Output the (x, y) coordinate of the center of the cell containing the given text.  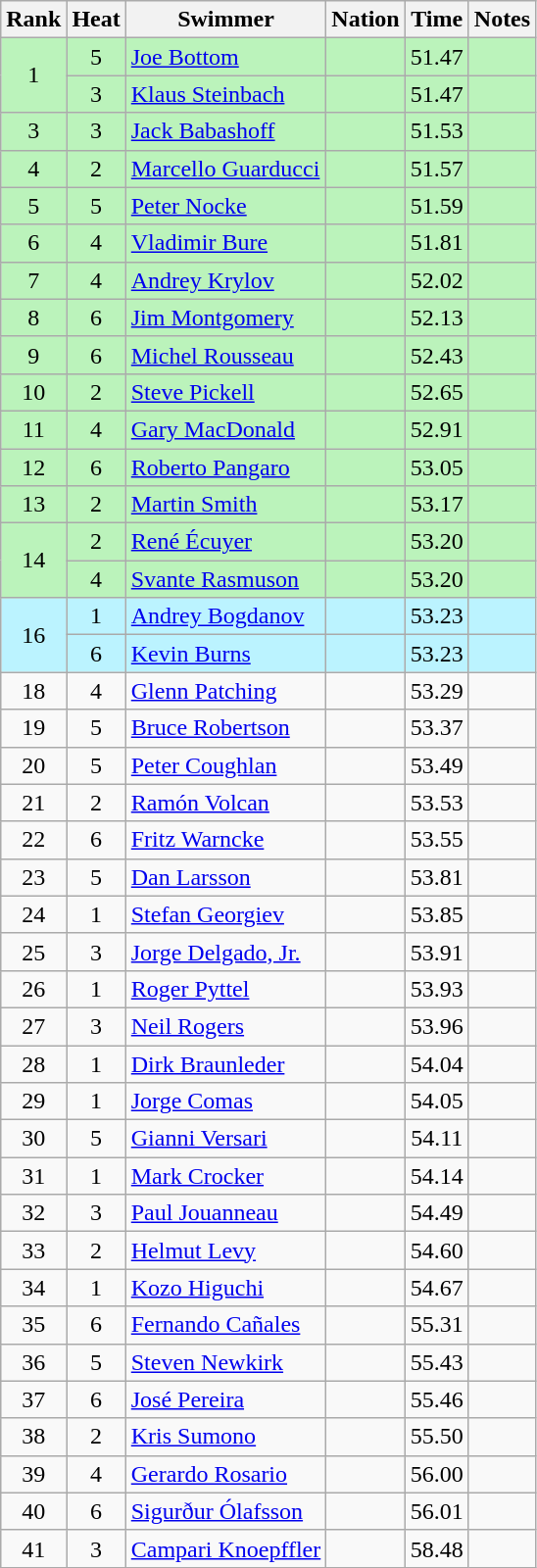
53.91 (437, 952)
53.93 (437, 989)
Rank (33, 20)
52.65 (437, 392)
René Écuyer (225, 542)
53.05 (437, 467)
32 (33, 1213)
Michel Rousseau (225, 355)
Kozo Higuchi (225, 1288)
Fritz Warncke (225, 840)
53.49 (437, 765)
Nation (366, 20)
28 (33, 1063)
11 (33, 429)
12 (33, 467)
55.46 (437, 1399)
34 (33, 1288)
13 (33, 505)
26 (33, 989)
Fernando Cañales (225, 1325)
14 (33, 561)
31 (33, 1176)
Bruce Robertson (225, 728)
Ramón Volcan (225, 803)
56.00 (437, 1474)
Heat (96, 20)
54.14 (437, 1176)
54.05 (437, 1102)
25 (33, 952)
53.17 (437, 505)
Neil Rogers (225, 1026)
Jim Montgomery (225, 318)
36 (33, 1362)
52.13 (437, 318)
José Pereira (225, 1399)
Roberto Pangaro (225, 467)
Dirk Braunleder (225, 1063)
52.91 (437, 429)
Martin Smith (225, 505)
Roger Pyttel (225, 989)
27 (33, 1026)
24 (33, 914)
23 (33, 877)
53.37 (437, 728)
51.53 (437, 131)
21 (33, 803)
Paul Jouanneau (225, 1213)
Dan Larsson (225, 877)
53.96 (437, 1026)
29 (33, 1102)
51.59 (437, 206)
Mark Crocker (225, 1176)
55.31 (437, 1325)
38 (33, 1437)
Time (437, 20)
Svante Rasmuson (225, 579)
53.85 (437, 914)
Vladimir Bure (225, 243)
55.50 (437, 1437)
37 (33, 1399)
Sigurður Ólafsson (225, 1511)
40 (33, 1511)
56.01 (437, 1511)
Helmut Levy (225, 1250)
Swimmer (225, 20)
58.48 (437, 1548)
51.81 (437, 243)
7 (33, 280)
54.67 (437, 1288)
Campari Knoepffler (225, 1548)
20 (33, 765)
30 (33, 1139)
41 (33, 1548)
Jorge Delgado, Jr. (225, 952)
Notes (502, 20)
Gerardo Rosario (225, 1474)
Peter Nocke (225, 206)
54.04 (437, 1063)
Gary MacDonald (225, 429)
Joe Bottom (225, 57)
53.53 (437, 803)
Glenn Patching (225, 691)
Gianni Versari (225, 1139)
53.81 (437, 877)
Jorge Comas (225, 1102)
35 (33, 1325)
Marcello Guarducci (225, 169)
Jack Babashoff (225, 131)
16 (33, 635)
18 (33, 691)
53.55 (437, 840)
19 (33, 728)
54.49 (437, 1213)
33 (33, 1250)
Stefan Georgiev (225, 914)
22 (33, 840)
Klaus Steinbach (225, 94)
Peter Coughlan (225, 765)
Andrey Krylov (225, 280)
39 (33, 1474)
8 (33, 318)
Andrey Bogdanov (225, 616)
Steve Pickell (225, 392)
52.43 (437, 355)
52.02 (437, 280)
53.29 (437, 691)
54.60 (437, 1250)
Kevin Burns (225, 654)
9 (33, 355)
55.43 (437, 1362)
54.11 (437, 1139)
Steven Newkirk (225, 1362)
10 (33, 392)
51.57 (437, 169)
Kris Sumono (225, 1437)
